Search for the cell housing the specified text and yield its (x, y) center coordinate. 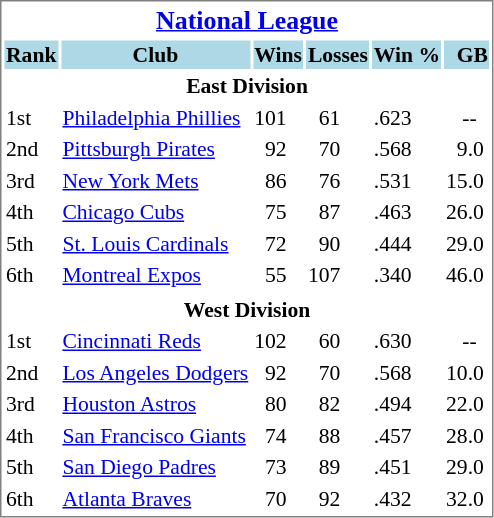
82 (338, 404)
Rank (30, 54)
61 (338, 118)
GB (468, 54)
Atlanta Braves (156, 498)
Win % (406, 54)
15.0 (468, 180)
74 (278, 436)
55 (278, 275)
90 (338, 244)
9.0 (468, 149)
East Division (246, 86)
.340 (406, 275)
76 (338, 180)
80 (278, 404)
72 (278, 244)
Houston Astros (156, 404)
Club (156, 54)
28.0 (468, 436)
86 (278, 180)
22.0 (468, 404)
National League (246, 20)
St. Louis Cardinals (156, 244)
San Francisco Giants (156, 436)
.457 (406, 436)
89 (338, 467)
.630 (406, 341)
West Division (246, 310)
.451 (406, 467)
San Diego Padres (156, 467)
60 (338, 341)
32.0 (468, 498)
New York Mets (156, 180)
101 (278, 118)
Montreal Expos (156, 275)
.463 (406, 212)
107 (338, 275)
Losses (338, 54)
Wins (278, 54)
46.0 (468, 275)
.531 (406, 180)
87 (338, 212)
.494 (406, 404)
.444 (406, 244)
Pittsburgh Pirates (156, 149)
26.0 (468, 212)
.432 (406, 498)
Philadelphia Phillies (156, 118)
88 (338, 436)
Los Angeles Dodgers (156, 372)
75 (278, 212)
102 (278, 341)
73 (278, 467)
Cincinnati Reds (156, 341)
Chicago Cubs (156, 212)
.623 (406, 118)
10.0 (468, 372)
